Return [x, y] of the center of cell containing provided text 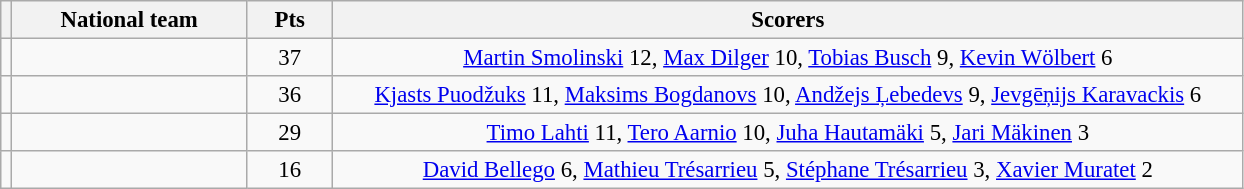
Martin Smolinski 12, Max Dilger 10, Tobias Busch 9, Kevin Wölbert 6 [788, 58]
David Bellego 6, Mathieu Trésarrieu 5, Stéphane Trésarrieu 3, Xavier Muratet 2 [788, 170]
36 [290, 95]
Kjasts Puodžuks 11, Maksims Bogdanovs 10, Andžejs Ļebedevs 9, Jevgēņijs Karavackis 6 [788, 95]
16 [290, 170]
National team [129, 20]
Scorers [788, 20]
Pts [290, 20]
37 [290, 58]
29 [290, 133]
Timo Lahti 11, Tero Aarnio 10, Juha Hautamäki 5, Jari Mäkinen 3 [788, 133]
